Scan for the cell matching the given text and deliver its (x, y) coordinate at center. 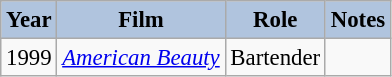
Bartender (275, 58)
Role (275, 20)
Film (141, 20)
1999 (29, 58)
Notes (358, 20)
Year (29, 20)
American Beauty (141, 58)
